Extract the (x, y) coordinate from the center of the cell holding the provided text.  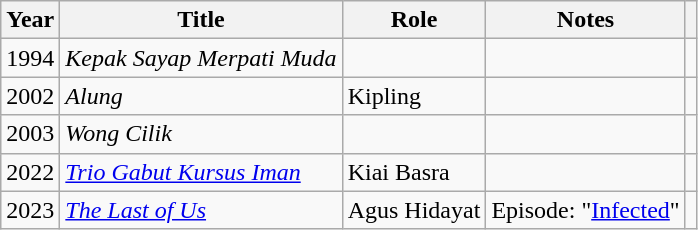
Notes (586, 20)
Episode: "Infected" (586, 210)
2023 (30, 210)
Kiai Basra (414, 172)
Agus Hidayat (414, 210)
Wong Cilik (201, 134)
2022 (30, 172)
2003 (30, 134)
Title (201, 20)
Role (414, 20)
1994 (30, 58)
Alung (201, 96)
Trio Gabut Kursus Iman (201, 172)
Kepak Sayap Merpati Muda (201, 58)
Kipling (414, 96)
The Last of Us (201, 210)
Year (30, 20)
2002 (30, 96)
